Provide the [X, Y] coordinate of the cell's center where the given text is located.  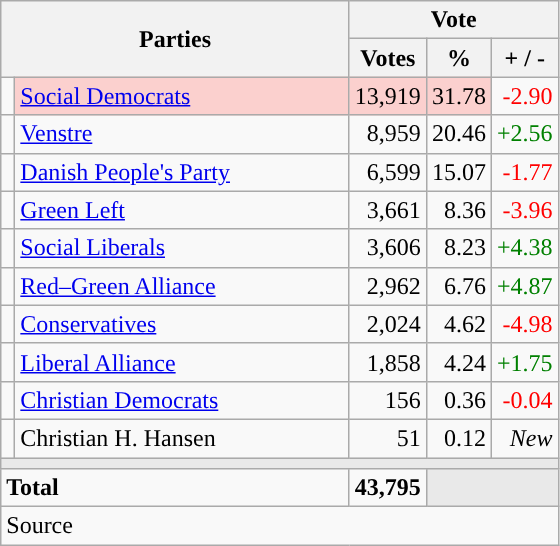
8.36 [458, 210]
+1.75 [524, 362]
Total [176, 488]
+4.38 [524, 248]
2,962 [388, 286]
Parties [176, 39]
% [458, 58]
51 [388, 438]
0.12 [458, 438]
Christian Democrats [182, 400]
156 [388, 400]
3,606 [388, 248]
6.76 [458, 286]
New [524, 438]
43,795 [388, 488]
-0.04 [524, 400]
Green Left [182, 210]
Vote [454, 20]
Social Liberals [182, 248]
4.24 [458, 362]
3,661 [388, 210]
15.07 [458, 172]
2,024 [388, 324]
Conservatives [182, 324]
Christian H. Hansen [182, 438]
4.62 [458, 324]
31.78 [458, 96]
+2.56 [524, 134]
+4.87 [524, 286]
-1.77 [524, 172]
Social Democrats [182, 96]
-2.90 [524, 96]
Votes [388, 58]
13,919 [388, 96]
8,959 [388, 134]
-3.96 [524, 210]
+ / - [524, 58]
Liberal Alliance [182, 362]
Source [280, 526]
Danish People's Party [182, 172]
-4.98 [524, 324]
0.36 [458, 400]
1,858 [388, 362]
Venstre [182, 134]
20.46 [458, 134]
8.23 [458, 248]
Red–Green Alliance [182, 286]
6,599 [388, 172]
